For the text-containing cell, return its midpoint in [X, Y] coordinate format. 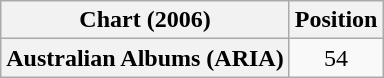
54 [336, 58]
Position [336, 20]
Australian Albums (ARIA) [145, 58]
Chart (2006) [145, 20]
